Identify which cell holds the provided text, then report its [X, Y] central coordinate. 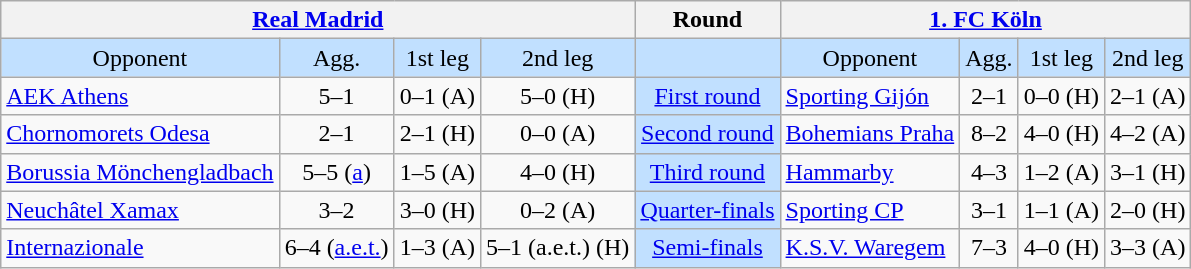
Third round [708, 172]
5–1 (a.e.t.) (H) [558, 248]
7–3 [989, 248]
Chornomorets Odesa [140, 134]
8–2 [989, 134]
1–1 (A) [1061, 210]
0–2 (A) [558, 210]
5–0 (H) [558, 96]
0–0 (A) [558, 134]
5–5 (a) [336, 172]
5–1 [336, 96]
2–1 (H) [437, 134]
Internazionale [140, 248]
1–5 (A) [437, 172]
3–1 [989, 210]
4–3 [989, 172]
Borussia Mönchengladbach [140, 172]
0–0 (H) [1061, 96]
3–2 [336, 210]
Hammarby [870, 172]
1. FC Köln [986, 20]
Sporting Gijón [870, 96]
Sporting CP [870, 210]
3–0 (H) [437, 210]
First round [708, 96]
AEK Athens [140, 96]
Quarter-finals [708, 210]
1–2 (A) [1061, 172]
3–1 (H) [1148, 172]
Bohemians Praha [870, 134]
Neuchâtel Xamax [140, 210]
Real Madrid [318, 20]
Round [708, 20]
Semi-finals [708, 248]
4–2 (A) [1148, 134]
2–1 (A) [1148, 96]
6–4 (a.e.t.) [336, 248]
Second round [708, 134]
0–1 (A) [437, 96]
3–3 (A) [1148, 248]
1–3 (A) [437, 248]
K.S.V. Waregem [870, 248]
2–0 (H) [1148, 210]
